Extract the [x, y] coordinate from the center of the cell holding the provided text.  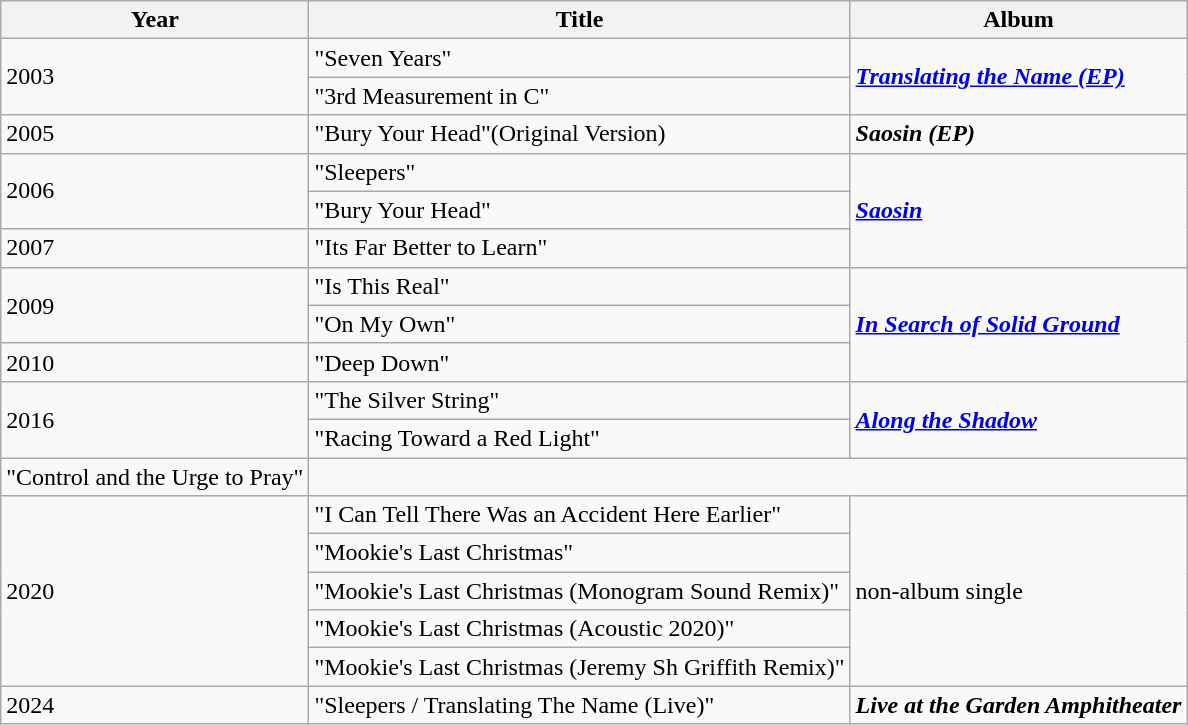
"Bury Your Head" [580, 210]
"On My Own" [580, 324]
2003 [155, 77]
"Deep Down" [580, 362]
"3rd Measurement in C" [580, 96]
"Control and the Urge to Pray" [155, 477]
In Search of Solid Ground [1018, 324]
"I Can Tell There Was an Accident Here Earlier" [580, 515]
Album [1018, 20]
2006 [155, 191]
Title [580, 20]
"Bury Your Head"(Original Version) [580, 134]
Saosin (EP) [1018, 134]
2005 [155, 134]
2020 [155, 591]
"Mookie's Last Christmas (Acoustic 2020)" [580, 629]
2009 [155, 305]
"Sleepers / Translating The Name (Live)" [580, 705]
Along the Shadow [1018, 419]
"Racing Toward a Red Light" [580, 438]
"Is This Real" [580, 286]
2010 [155, 362]
Translating the Name (EP) [1018, 77]
"Mookie's Last Christmas (Monogram Sound Remix)" [580, 591]
"Mookie's Last Christmas (Jeremy Sh Griffith Remix)" [580, 667]
2016 [155, 419]
"Mookie's Last Christmas" [580, 553]
Live at the Garden Amphitheater [1018, 705]
"Seven Years" [580, 58]
"Sleepers" [580, 172]
"The Silver String" [580, 400]
non-album single [1018, 591]
"Its Far Better to Learn" [580, 248]
2007 [155, 248]
Saosin [1018, 210]
Year [155, 20]
2024 [155, 705]
